Provide the [x, y] coordinate of the cell's center where the given text is located.  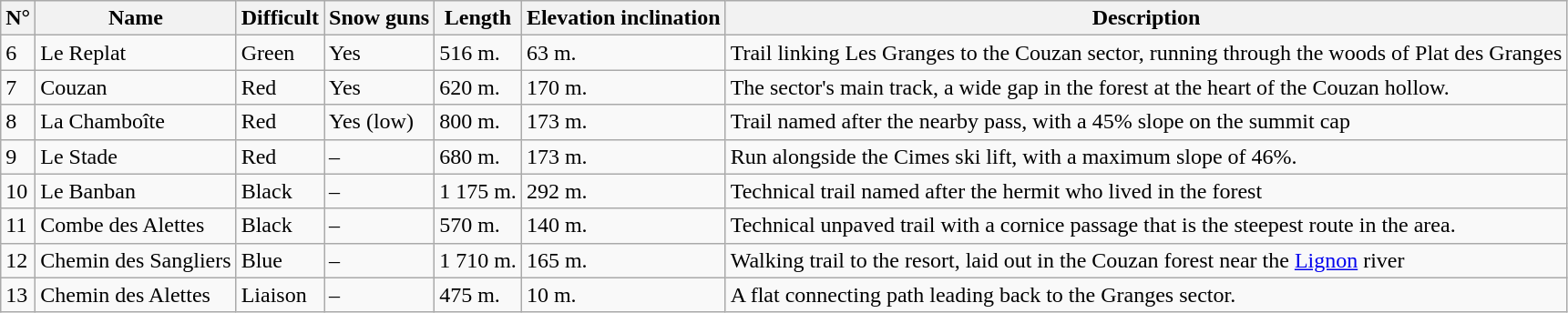
680 m. [478, 156]
292 m. [623, 191]
Elevation inclination [623, 18]
A flat connecting path leading back to the Granges sector. [1146, 295]
Blue [280, 260]
8 [18, 122]
Run alongside the Cimes ski lift, with a maximum slope of 46%. [1146, 156]
Difficult [280, 18]
620 m. [478, 87]
Description [1146, 18]
The sector's main track, a wide gap in the forest at the heart of the Couzan hollow. [1146, 87]
Technical trail named after the hermit who lived in the forest [1146, 191]
Le Stade [136, 156]
6 [18, 53]
Length [478, 18]
11 [18, 226]
13 [18, 295]
800 m. [478, 122]
7 [18, 87]
9 [18, 156]
1 710 m. [478, 260]
Walking trail to the resort, laid out in the Couzan forest near the Lignon river [1146, 260]
La Chamboîte [136, 122]
Green [280, 53]
10 [18, 191]
140 m. [623, 226]
N° [18, 18]
Chemin des Sangliers [136, 260]
Snow guns [379, 18]
Trail linking Les Granges to the Couzan sector, running through the woods of Plat des Granges [1146, 53]
516 m. [478, 53]
570 m. [478, 226]
Combe des Alettes [136, 226]
Technical unpaved trail with a cornice passage that is the steepest route in the area. [1146, 226]
170 m. [623, 87]
Yes (low) [379, 122]
10 m. [623, 295]
Le Replat [136, 53]
12 [18, 260]
63 m. [623, 53]
Couzan [136, 87]
Le Banban [136, 191]
Trail named after the nearby pass, with a 45% slope on the summit cap [1146, 122]
Liaison [280, 295]
165 m. [623, 260]
1 175 m. [478, 191]
475 m. [478, 295]
Name [136, 18]
Chemin des Alettes [136, 295]
